Find where the given text appears and provide that cell's center as (x, y) coordinate. 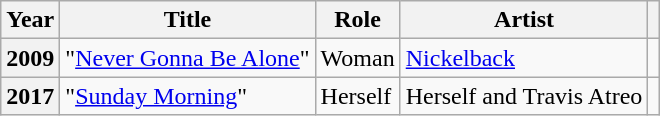
Woman (358, 58)
Herself and Travis Atreo (524, 96)
2009 (30, 58)
"Sunday Morning" (188, 96)
2017 (30, 96)
Artist (524, 20)
Title (188, 20)
Herself (358, 96)
"Never Gonna Be Alone" (188, 58)
Year (30, 20)
Role (358, 20)
Nickelback (524, 58)
